For the text-containing cell, return its midpoint in (X, Y) coordinate format. 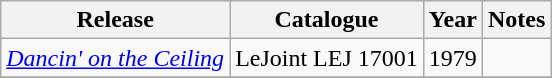
LeJoint LEJ 17001 (327, 58)
Year (452, 20)
Catalogue (327, 20)
Dancin' on the Ceiling (116, 58)
Notes (516, 20)
1979 (452, 58)
Release (116, 20)
